Scan for the cell matching the given text and deliver its [X, Y] coordinate at center. 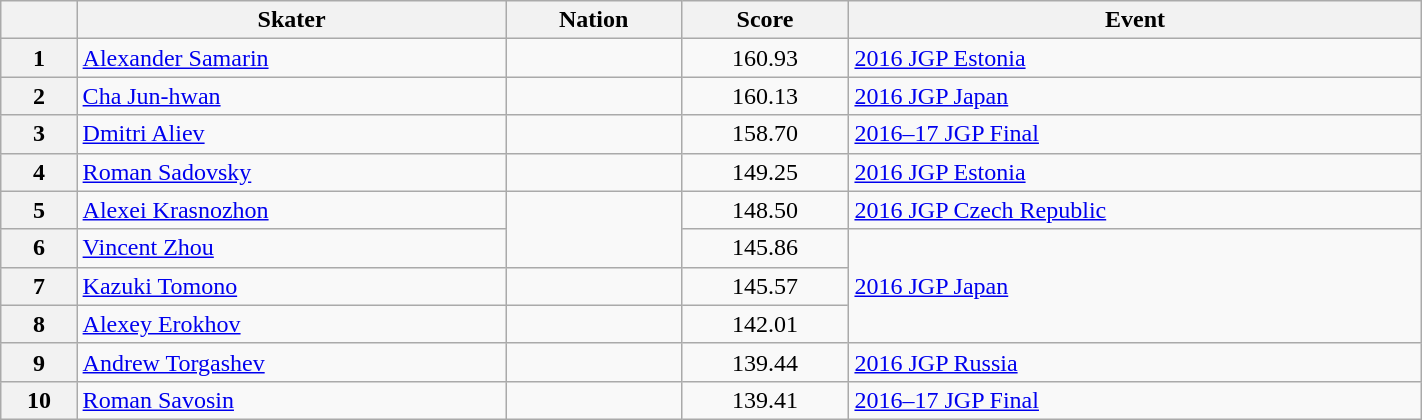
139.41 [765, 400]
158.70 [765, 134]
Skater [292, 20]
8 [39, 324]
145.57 [765, 286]
160.13 [765, 96]
142.01 [765, 324]
139.44 [765, 362]
148.50 [765, 210]
7 [39, 286]
6 [39, 248]
Score [765, 20]
Event [1135, 20]
Andrew Torgashev [292, 362]
1 [39, 58]
5 [39, 210]
Roman Savosin [292, 400]
4 [39, 172]
Roman Sadovsky [292, 172]
Nation [594, 20]
160.93 [765, 58]
Kazuki Tomono [292, 286]
Vincent Zhou [292, 248]
Alexei Krasnozhon [292, 210]
10 [39, 400]
2016 JGP Russia [1135, 362]
145.86 [765, 248]
3 [39, 134]
Alexey Erokhov [292, 324]
2 [39, 96]
9 [39, 362]
2016 JGP Czech Republic [1135, 210]
Dmitri Aliev [292, 134]
Cha Jun-hwan [292, 96]
149.25 [765, 172]
Alexander Samarin [292, 58]
